Detect which cell encompasses the target text, then output its [x, y] center coordinate. 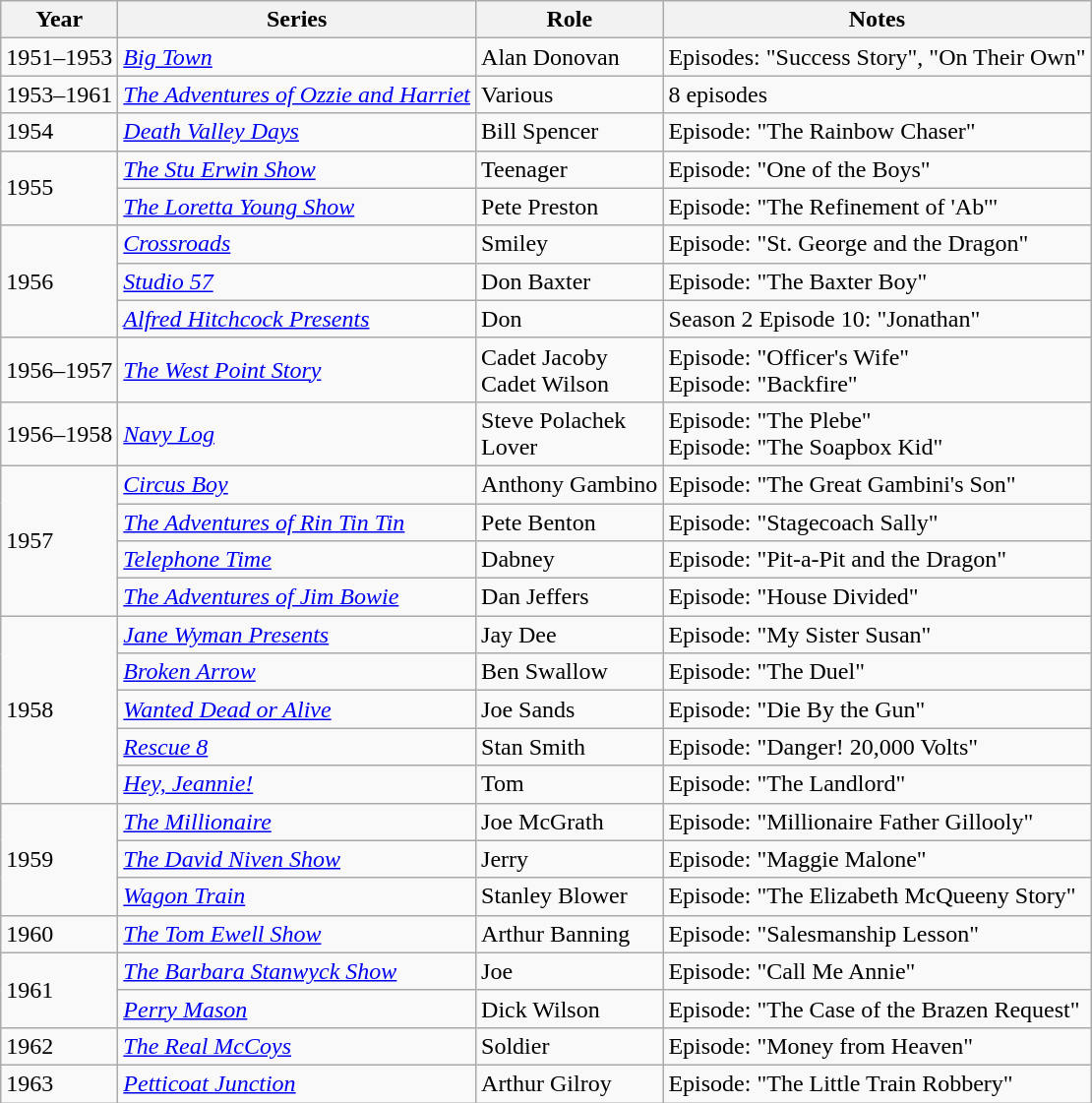
8 episodes [878, 94]
Episode: "Call Me Annie" [878, 971]
Episode: "The Refinement of 'Ab'" [878, 207]
Episode: "Die By the Gun" [878, 709]
Series [297, 20]
Episode: "Money from Heaven" [878, 1046]
Joe McGrath [570, 822]
Episode: "One of the Boys" [878, 169]
1956–1958 [59, 433]
Episode: "Millionaire Father Gillooly" [878, 822]
Wanted Dead or Alive [297, 709]
The West Point Story [297, 370]
Soldier [570, 1046]
The Real McCoys [297, 1046]
Joe [570, 971]
Jane Wyman Presents [297, 635]
Crossroads [297, 244]
1960 [59, 934]
Year [59, 20]
1954 [59, 132]
Anthony Gambino [570, 484]
Dick Wilson [570, 1009]
Pete Preston [570, 207]
The Stu Erwin Show [297, 169]
Dabney [570, 560]
Broken Arrow [297, 672]
1961 [59, 990]
Role [570, 20]
The Barbara Stanwyck Show [297, 971]
Ben Swallow [570, 672]
Episode: "The Rainbow Chaser" [878, 132]
Episode: "The Little Train Robbery" [878, 1083]
1962 [59, 1046]
Episode: "The Baxter Boy" [878, 281]
Episode: "Maggie Malone" [878, 859]
1955 [59, 188]
Various [570, 94]
The Millionaire [297, 822]
Jay Dee [570, 635]
Death Valley Days [297, 132]
Tom [570, 784]
The Adventures of Jim Bowie [297, 597]
Episode: "The Duel" [878, 672]
Episode: "House Divided" [878, 597]
Episode: "Danger! 20,000 Volts" [878, 747]
Don Baxter [570, 281]
The Loretta Young Show [297, 207]
1958 [59, 709]
The Adventures of Rin Tin Tin [297, 522]
Episode: "Stagecoach Sally" [878, 522]
Big Town [297, 57]
Stan Smith [570, 747]
Notes [878, 20]
1956–1957 [59, 370]
Stanley Blower [570, 896]
Navy Log [297, 433]
Rescue 8 [297, 747]
Studio 57 [297, 281]
Telephone Time [297, 560]
Episodes: "Success Story", "On Their Own" [878, 57]
The Adventures of Ozzie and Harriet [297, 94]
Season 2 Episode 10: "Jonathan" [878, 319]
1953–1961 [59, 94]
Episode: "Salesmanship Lesson" [878, 934]
1963 [59, 1083]
Episode: "The Elizabeth McQueeny Story" [878, 896]
Arthur Gilroy [570, 1083]
The Tom Ewell Show [297, 934]
Pete Benton [570, 522]
1956 [59, 281]
Alan Donovan [570, 57]
Don [570, 319]
Bill Spencer [570, 132]
Arthur Banning [570, 934]
Episode: "Officer's Wife"Episode: "Backfire" [878, 370]
Wagon Train [297, 896]
Episode: "The Plebe"Episode: "The Soapbox Kid" [878, 433]
Episode: "St. George and the Dragon" [878, 244]
Jerry [570, 859]
Cadet JacobyCadet Wilson [570, 370]
1957 [59, 540]
1951–1953 [59, 57]
Episode: "The Landlord" [878, 784]
Steve PolachekLover [570, 433]
Hey, Jeannie! [297, 784]
Episode: "The Great Gambini's Son" [878, 484]
Alfred Hitchcock Presents [297, 319]
Circus Boy [297, 484]
Episode: "Pit-a-Pit and the Dragon" [878, 560]
Teenager [570, 169]
Petticoat Junction [297, 1083]
Dan Jeffers [570, 597]
Perry Mason [297, 1009]
The David Niven Show [297, 859]
Smiley [570, 244]
1959 [59, 859]
Joe Sands [570, 709]
Episode: "The Case of the Brazen Request" [878, 1009]
Episode: "My Sister Susan" [878, 635]
